Provide the [X, Y] coordinate of the cell's center where the given text is located.  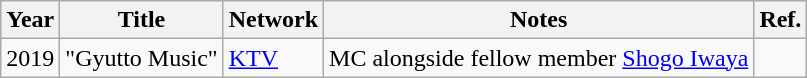
MC alongside fellow member Shogo Iwaya [539, 58]
Ref. [780, 20]
Network [273, 20]
"Gyutto Music" [142, 58]
Title [142, 20]
Year [30, 20]
KTV [273, 58]
2019 [30, 58]
Notes [539, 20]
